Determine the (X, Y) coordinate at the center of the cell enclosing the given text.  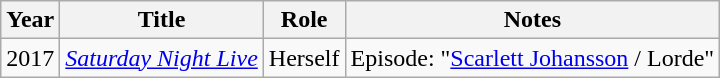
Title (162, 20)
Herself (304, 58)
Role (304, 20)
Saturday Night Live (162, 58)
Episode: "Scarlett Johansson / Lorde" (532, 58)
Notes (532, 20)
Year (30, 20)
2017 (30, 58)
